Detect which cell encompasses the target text, then output its (x, y) center coordinate. 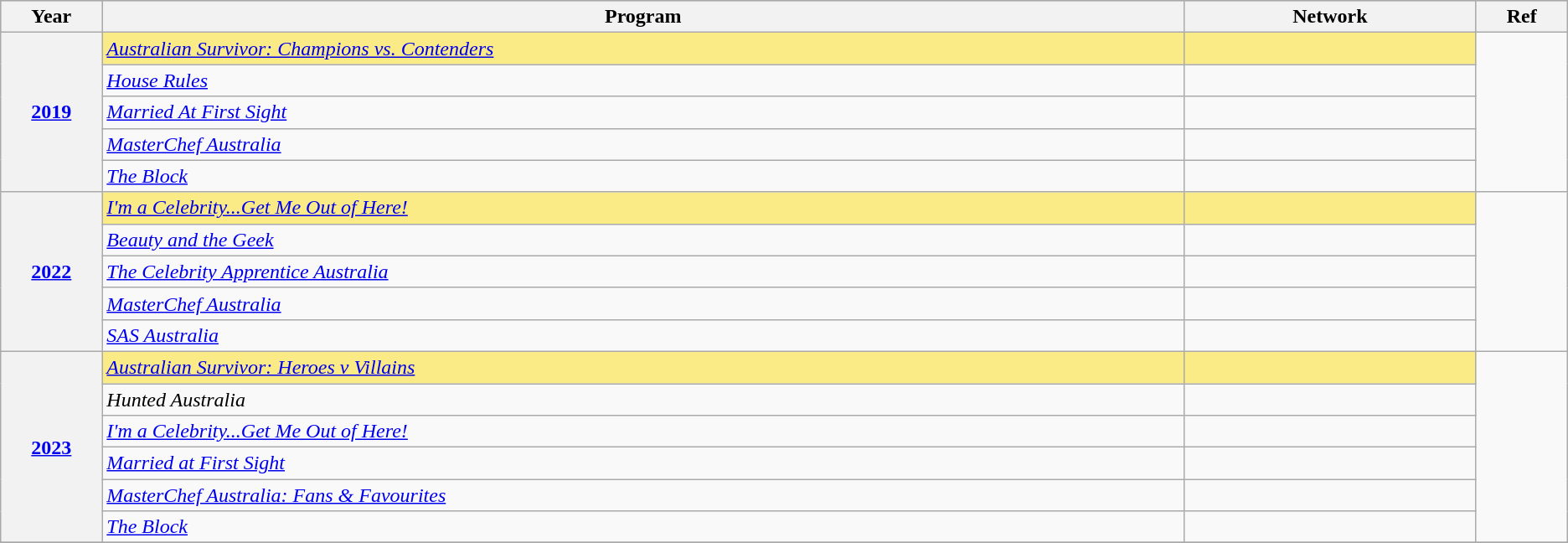
House Rules (643, 80)
Married at First Sight (643, 463)
Ref (1521, 17)
Australian Survivor: Heroes v Villains (643, 367)
Beauty and the Geek (643, 240)
MasterChef Australia: Fans & Favourites (643, 495)
Married At First Sight (643, 112)
2022 (52, 271)
Year (52, 17)
Network (1330, 17)
Hunted Australia (643, 400)
Program (643, 17)
SAS Australia (643, 335)
2023 (52, 447)
Australian Survivor: Champions vs. Contenders (643, 49)
2019 (52, 112)
The Celebrity Apprentice Australia (643, 271)
